Extract the (X, Y) coordinate from the center of the cell holding the provided text.  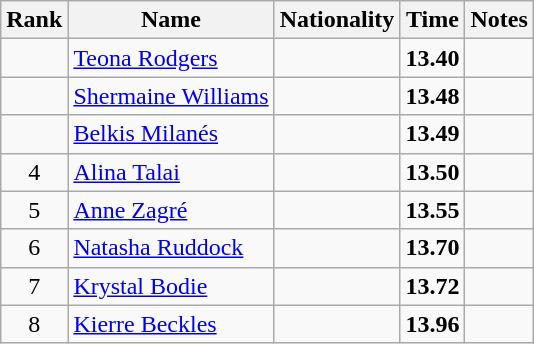
Shermaine Williams (171, 96)
5 (34, 210)
Kierre Beckles (171, 324)
Belkis Milanés (171, 134)
7 (34, 286)
Notes (499, 20)
Anne Zagré (171, 210)
13.49 (432, 134)
8 (34, 324)
13.55 (432, 210)
13.40 (432, 58)
13.50 (432, 172)
Nationality (337, 20)
Time (432, 20)
13.70 (432, 248)
13.48 (432, 96)
Alina Talai (171, 172)
Natasha Ruddock (171, 248)
6 (34, 248)
13.96 (432, 324)
4 (34, 172)
Name (171, 20)
Krystal Bodie (171, 286)
13.72 (432, 286)
Teona Rodgers (171, 58)
Rank (34, 20)
